Search for the cell housing the specified text and yield its (X, Y) center coordinate. 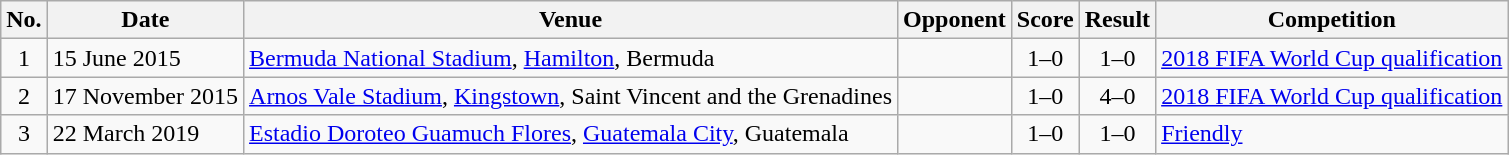
Friendly (1332, 134)
17 November 2015 (145, 96)
22 March 2019 (145, 134)
Estadio Doroteo Guamuch Flores, Guatemala City, Guatemala (571, 134)
Date (145, 20)
Result (1117, 20)
2 (24, 96)
Competition (1332, 20)
No. (24, 20)
Opponent (955, 20)
3 (24, 134)
15 June 2015 (145, 58)
Arnos Vale Stadium, Kingstown, Saint Vincent and the Grenadines (571, 96)
Bermuda National Stadium, Hamilton, Bermuda (571, 58)
1 (24, 58)
4–0 (1117, 96)
Score (1045, 20)
Venue (571, 20)
